Detect which cell encompasses the target text, then output its [X, Y] center coordinate. 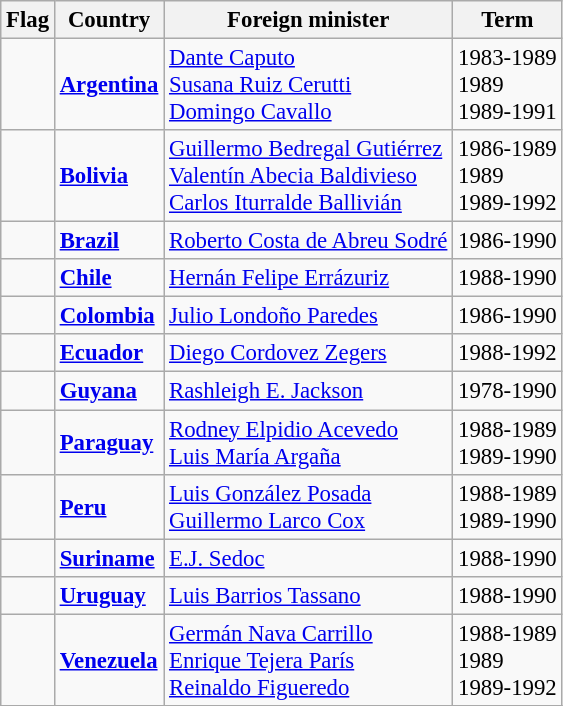
Argentina [108, 85]
Uruguay [108, 595]
Venezuela [108, 660]
E.J. Sedoc [308, 558]
Diego Cordovez Zegers [308, 353]
Roberto Costa de Abreu Sodré [308, 241]
Country [108, 20]
Guyana [108, 391]
1978-1990 [508, 391]
Rashleigh E. Jackson [308, 391]
Bolivia [108, 176]
Flag [28, 20]
1988-1992 [508, 353]
Suriname [108, 558]
Brazil [108, 241]
Paraguay [108, 442]
1988-198919891989-1992 [508, 660]
Chile [108, 278]
Luis Barrios Tassano [308, 595]
Peru [108, 506]
Term [508, 20]
Germán Nava CarrilloEnrique Tejera ParísReinaldo Figueredo [308, 660]
1986-198919891989-1992 [508, 176]
Rodney Elpidio AcevedoLuis María Argaña [308, 442]
Julio Londoño Paredes [308, 316]
Foreign minister [308, 20]
Hernán Felipe Errázuriz [308, 278]
Luis González PosadaGuillermo Larco Cox [308, 506]
Ecuador [108, 353]
1983-198919891989-1991 [508, 85]
Dante CaputoSusana Ruiz CeruttiDomingo Cavallo [308, 85]
Colombia [108, 316]
Guillermo Bedregal GutiérrezValentín Abecia BaldiviesoCarlos Iturralde Ballivián [308, 176]
